Pinpoint the cell where the given text exists, returning its [X, Y] midpoint coordinate. 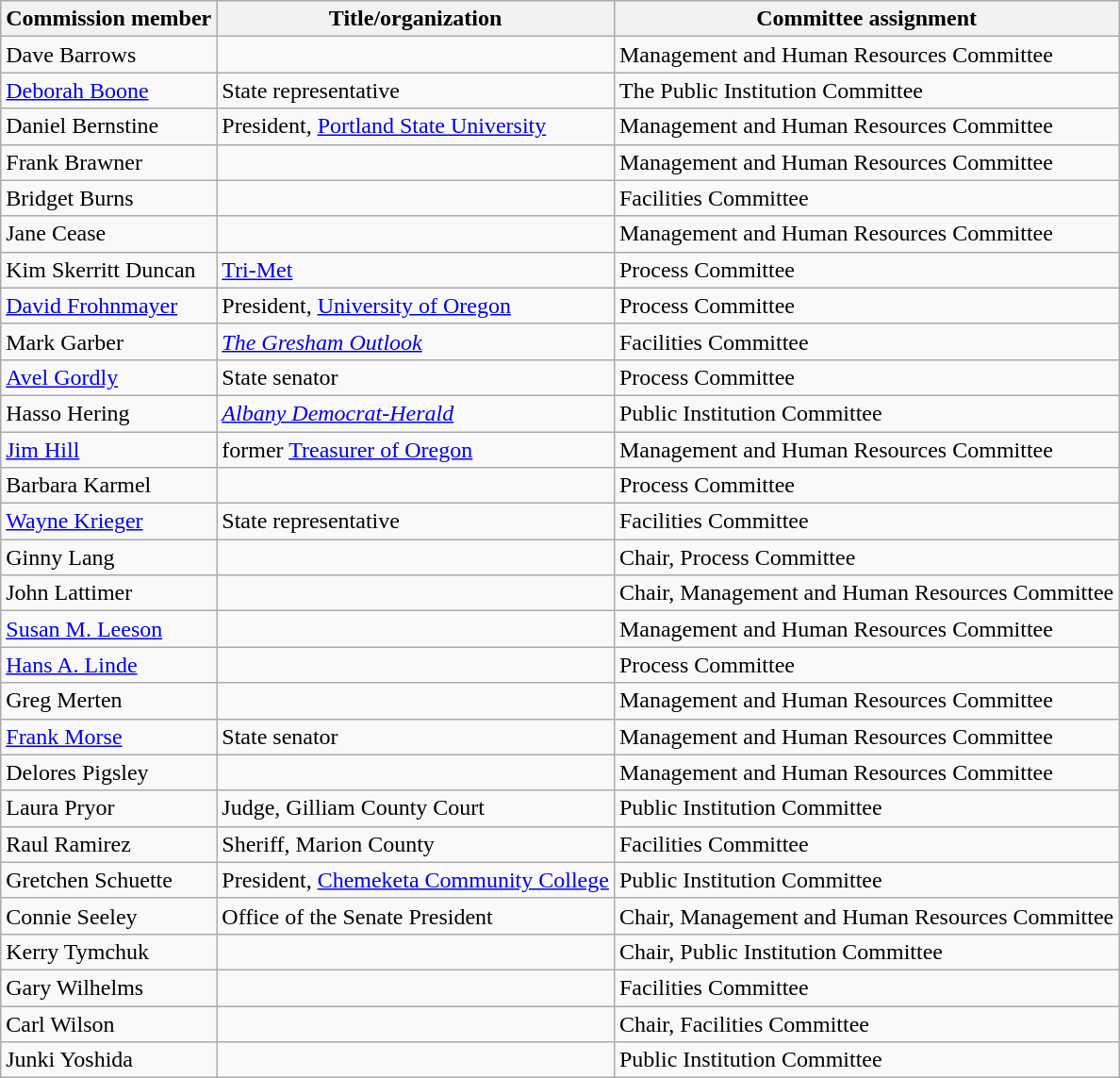
Junki Yoshida [109, 1060]
Deborah Boone [109, 91]
Mark Garber [109, 341]
Gary Wilhelms [109, 987]
Hasso Hering [109, 413]
Sheriff, Marion County [416, 844]
Dave Barrows [109, 55]
Susan M. Leeson [109, 629]
Office of the Senate President [416, 916]
Frank Morse [109, 737]
President, University of Oregon [416, 306]
Jim Hill [109, 450]
Gretchen Schuette [109, 880]
Bridget Burns [109, 198]
Hans A. Linde [109, 665]
Connie Seeley [109, 916]
The Gresham Outlook [416, 341]
Chair, Process Committee [865, 557]
Carl Wilson [109, 1023]
David Frohnmayer [109, 306]
Ginny Lang [109, 557]
Laura Pryor [109, 808]
Judge, Gilliam County Court [416, 808]
Jane Cease [109, 234]
Chair, Public Institution Committee [865, 952]
Raul Ramirez [109, 844]
Greg Merten [109, 701]
Commission member [109, 19]
Albany Democrat-Herald [416, 413]
former Treasurer of Oregon [416, 450]
Frank Brawner [109, 162]
Committee assignment [865, 19]
Wayne Krieger [109, 522]
Kerry Tymchuk [109, 952]
President, Portland State University [416, 126]
The Public Institution Committee [865, 91]
Tri-Met [416, 270]
President, Chemeketa Community College [416, 880]
Chair, Facilities Committee [865, 1023]
Title/organization [416, 19]
John Lattimer [109, 593]
Kim Skerritt Duncan [109, 270]
Avel Gordly [109, 377]
Daniel Bernstine [109, 126]
Delores Pigsley [109, 772]
Barbara Karmel [109, 486]
